Capture the cell that displays the provided text and extract its [x, y] central coordinate. 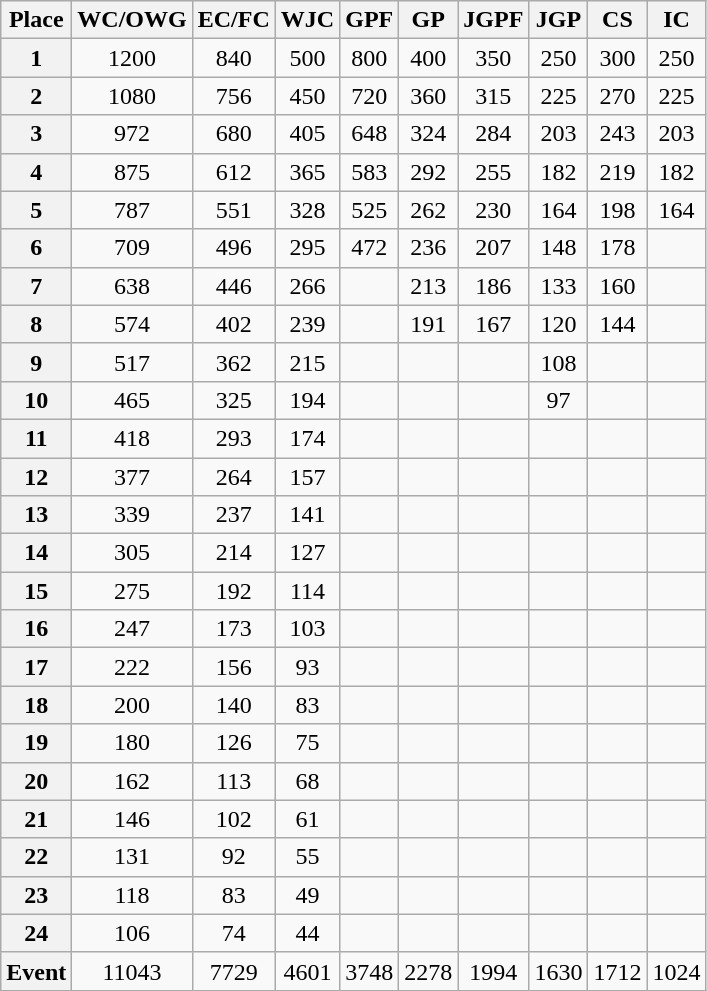
1712 [618, 971]
16 [36, 629]
144 [618, 324]
1 [36, 58]
213 [428, 286]
324 [428, 134]
167 [494, 324]
266 [307, 286]
15 [36, 591]
612 [234, 172]
97 [558, 400]
365 [307, 172]
133 [558, 286]
114 [307, 591]
4 [36, 172]
106 [132, 933]
1200 [132, 58]
127 [307, 553]
55 [307, 857]
68 [307, 781]
5 [36, 210]
219 [618, 172]
WC/OWG [132, 20]
174 [307, 438]
496 [234, 248]
328 [307, 210]
800 [370, 58]
4601 [307, 971]
Place [36, 20]
3 [36, 134]
8 [36, 324]
284 [494, 134]
237 [234, 515]
148 [558, 248]
230 [494, 210]
222 [132, 667]
638 [132, 286]
465 [132, 400]
305 [132, 553]
JGP [558, 20]
7 [36, 286]
CS [618, 20]
92 [234, 857]
500 [307, 58]
180 [132, 743]
131 [132, 857]
EC/FC [234, 20]
214 [234, 553]
9 [36, 362]
264 [234, 477]
2 [36, 96]
402 [234, 324]
108 [558, 362]
19 [36, 743]
49 [307, 895]
10 [36, 400]
14 [36, 553]
300 [618, 58]
551 [234, 210]
178 [618, 248]
972 [132, 134]
709 [132, 248]
450 [307, 96]
315 [494, 96]
418 [132, 438]
Event [36, 971]
23 [36, 895]
720 [370, 96]
17 [36, 667]
236 [428, 248]
198 [618, 210]
GPF [370, 20]
840 [234, 58]
262 [428, 210]
21 [36, 819]
22 [36, 857]
173 [234, 629]
2278 [428, 971]
756 [234, 96]
200 [132, 705]
44 [307, 933]
1630 [558, 971]
103 [307, 629]
648 [370, 134]
13 [36, 515]
583 [370, 172]
472 [370, 248]
156 [234, 667]
1994 [494, 971]
875 [132, 172]
525 [370, 210]
146 [132, 819]
339 [132, 515]
247 [132, 629]
IC [676, 20]
292 [428, 172]
680 [234, 134]
517 [132, 362]
574 [132, 324]
160 [618, 286]
61 [307, 819]
7729 [234, 971]
400 [428, 58]
140 [234, 705]
1080 [132, 96]
GP [428, 20]
207 [494, 248]
141 [307, 515]
120 [558, 324]
6 [36, 248]
446 [234, 286]
325 [234, 400]
93 [307, 667]
118 [132, 895]
191 [428, 324]
192 [234, 591]
293 [234, 438]
787 [132, 210]
JGPF [494, 20]
405 [307, 134]
215 [307, 362]
74 [234, 933]
WJC [307, 20]
102 [234, 819]
243 [618, 134]
157 [307, 477]
350 [494, 58]
362 [234, 362]
360 [428, 96]
239 [307, 324]
3748 [370, 971]
194 [307, 400]
24 [36, 933]
113 [234, 781]
186 [494, 286]
377 [132, 477]
12 [36, 477]
20 [36, 781]
275 [132, 591]
11 [36, 438]
1024 [676, 971]
255 [494, 172]
270 [618, 96]
18 [36, 705]
75 [307, 743]
162 [132, 781]
11043 [132, 971]
126 [234, 743]
295 [307, 248]
